Scan for the cell matching the given text and deliver its [X, Y] coordinate at center. 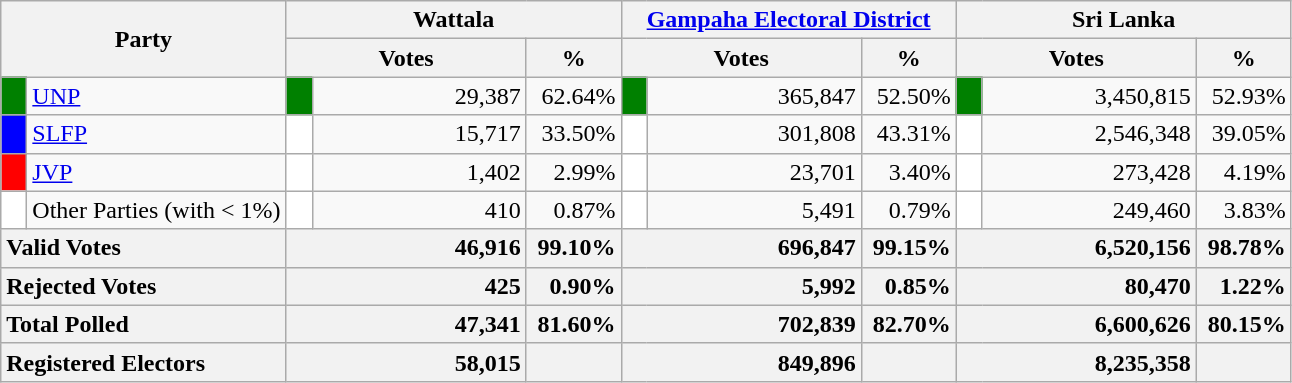
99.10% [574, 248]
410 [419, 210]
1,402 [419, 172]
Total Polled [144, 324]
0.90% [574, 286]
Sri Lanka [1124, 20]
Registered Electors [144, 362]
1.22% [1244, 286]
249,460 [1089, 210]
JVP [156, 172]
39.05% [1244, 134]
80,470 [1076, 286]
29,387 [419, 96]
33.50% [574, 134]
6,520,156 [1076, 248]
Valid Votes [144, 248]
46,916 [406, 248]
3.40% [908, 172]
SLFP [156, 134]
98.78% [1244, 248]
273,428 [1089, 172]
15,717 [419, 134]
5,491 [754, 210]
0.79% [908, 210]
Gampaha Electoral District [788, 20]
301,808 [754, 134]
425 [406, 286]
62.64% [574, 96]
4.19% [1244, 172]
52.50% [908, 96]
Party [144, 39]
Other Parties (with < 1%) [156, 210]
82.70% [908, 324]
3,450,815 [1089, 96]
80.15% [1244, 324]
2,546,348 [1089, 134]
365,847 [754, 96]
Rejected Votes [144, 286]
6,600,626 [1076, 324]
99.15% [908, 248]
0.85% [908, 286]
52.93% [1244, 96]
696,847 [741, 248]
58,015 [406, 362]
81.60% [574, 324]
702,839 [741, 324]
0.87% [574, 210]
5,992 [741, 286]
47,341 [406, 324]
8,235,358 [1076, 362]
2.99% [574, 172]
Wattala [454, 20]
3.83% [1244, 210]
43.31% [908, 134]
23,701 [754, 172]
UNP [156, 96]
849,896 [741, 362]
